Return (x, y) of the center of cell containing provided text 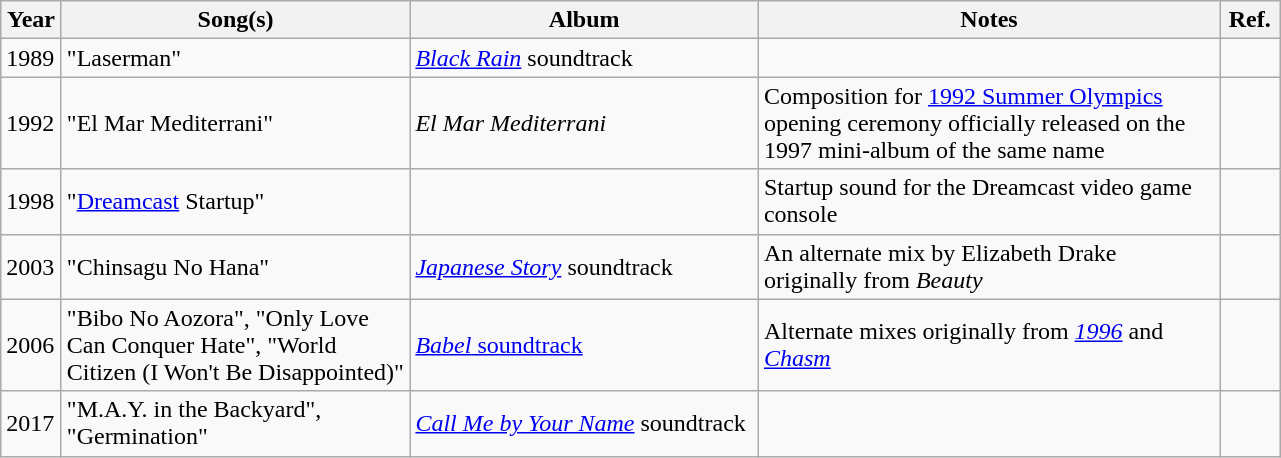
1992 (32, 123)
1998 (32, 202)
El Mar Mediterrani (584, 123)
"Bibo No Aozora", "Only Love Can Conquer Hate", "World Citizen (I Won't Be Disappointed)" (236, 345)
Year (32, 20)
Composition for 1992 Summer Olympics opening ceremony officially released on the 1997 mini-album of the same name (988, 123)
Album (584, 20)
"El Mar Mediterrani" (236, 123)
Black Rain soundtrack (584, 58)
Notes (988, 20)
"Chinsagu No Hana" (236, 266)
Startup sound for the Dreamcast video game console (988, 202)
Japanese Story soundtrack (584, 266)
Babel soundtrack (584, 345)
2006 (32, 345)
"Laserman" (236, 58)
2003 (32, 266)
1989 (32, 58)
Alternate mixes originally from 1996 and Chasm (988, 345)
Song(s) (236, 20)
2017 (32, 424)
Ref. (1250, 20)
"M.A.Y. in the Backyard", "Germination" (236, 424)
"Dreamcast Startup" (236, 202)
Call Me by Your Name soundtrack (584, 424)
An alternate mix by Elizabeth Drake originally from Beauty (988, 266)
